Determine the (x, y) coordinate at the center of the cell enclosing the given text.  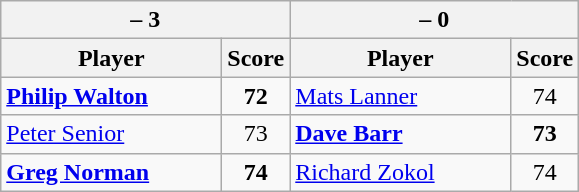
Greg Norman (112, 172)
Peter Senior (112, 134)
– 3 (146, 20)
Philip Walton (112, 96)
72 (256, 96)
– 0 (434, 20)
Richard Zokol (400, 172)
Dave Barr (400, 134)
Mats Lanner (400, 96)
